Output the [X, Y] coordinate of the center of the cell containing the given text.  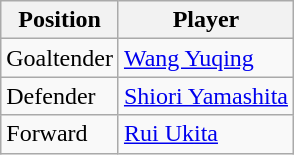
Wang Yuqing [206, 58]
Position [60, 20]
Rui Ukita [206, 134]
Shiori Yamashita [206, 96]
Defender [60, 96]
Goaltender [60, 58]
Forward [60, 134]
Player [206, 20]
